Detect which cell encompasses the target text, then output its (x, y) center coordinate. 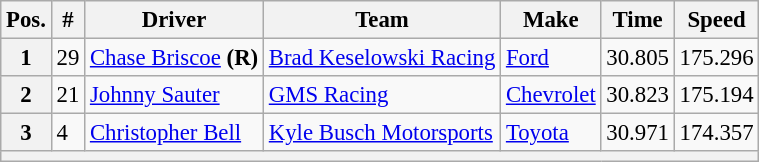
30.805 (638, 58)
3 (26, 133)
Ford (551, 58)
Make (551, 20)
Pos. (26, 20)
2 (26, 95)
Chase Briscoe (R) (174, 58)
29 (68, 58)
# (68, 20)
Brad Keselowski Racing (382, 58)
30.971 (638, 133)
1 (26, 58)
Christopher Bell (174, 133)
175.194 (716, 95)
174.357 (716, 133)
Johnny Sauter (174, 95)
Speed (716, 20)
4 (68, 133)
Kyle Busch Motorsports (382, 133)
21 (68, 95)
175.296 (716, 58)
30.823 (638, 95)
Chevrolet (551, 95)
Time (638, 20)
Toyota (551, 133)
GMS Racing (382, 95)
Driver (174, 20)
Team (382, 20)
